Search for the cell housing the specified text and yield its (X, Y) center coordinate. 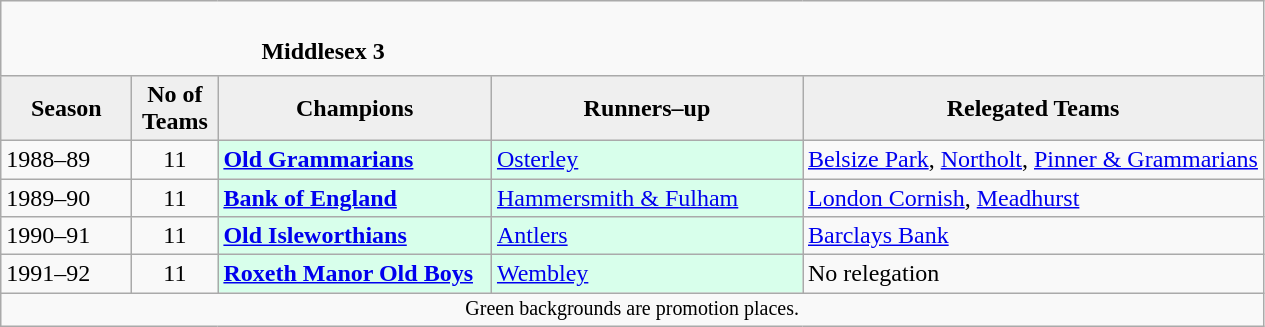
Bank of England (355, 197)
1990–91 (66, 236)
1988–89 (66, 159)
1989–90 (66, 197)
Antlers (646, 236)
Hammersmith & Fulham (646, 197)
1991–92 (66, 274)
No relegation (1032, 274)
No of Teams (175, 108)
Osterley (646, 159)
Green backgrounds are promotion places. (632, 310)
Wembley (646, 274)
Barclays Bank (1032, 236)
Relegated Teams (1032, 108)
Roxeth Manor Old Boys (355, 274)
Runners–up (646, 108)
Season (66, 108)
Old Isleworthians (355, 236)
Belsize Park, Northolt, Pinner & Grammarians (1032, 159)
London Cornish, Meadhurst (1032, 197)
Old Grammarians (355, 159)
Champions (355, 108)
